Determine the (X, Y) coordinate at the center of the cell enclosing the given text.  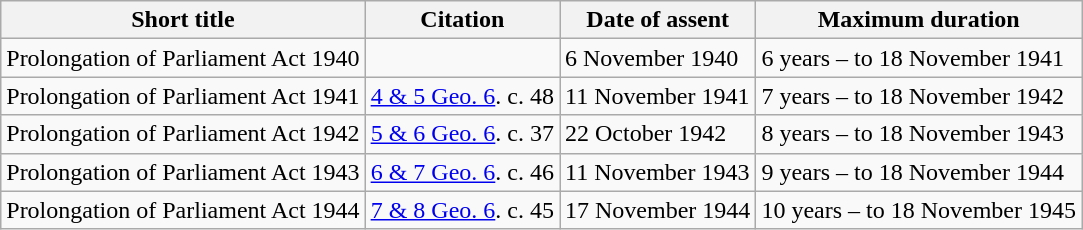
Short title (183, 20)
6 years – to 18 November 1941 (919, 58)
Prolongation of Parliament Act 1942 (183, 134)
5 & 6 Geo. 6. c. 37 (462, 134)
7 & 8 Geo. 6. c. 45 (462, 210)
9 years – to 18 November 1944 (919, 172)
Date of assent (658, 20)
Prolongation of Parliament Act 1944 (183, 210)
Prolongation of Parliament Act 1943 (183, 172)
Citation (462, 20)
6 November 1940 (658, 58)
8 years – to 18 November 1943 (919, 134)
7 years – to 18 November 1942 (919, 96)
6 & 7 Geo. 6. c. 46 (462, 172)
4 & 5 Geo. 6. c. 48 (462, 96)
11 November 1941 (658, 96)
Prolongation of Parliament Act 1941 (183, 96)
Prolongation of Parliament Act 1940 (183, 58)
22 October 1942 (658, 134)
10 years – to 18 November 1945 (919, 210)
11 November 1943 (658, 172)
Maximum duration (919, 20)
17 November 1944 (658, 210)
